Output the (x, y) coordinate of the center of the cell containing the given text.  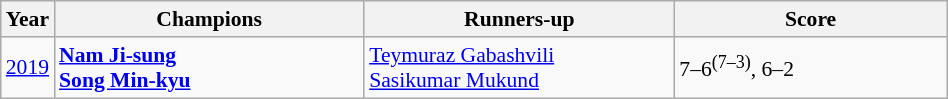
Year (28, 19)
7–6(7–3), 6–2 (810, 68)
Score (810, 19)
Champions (209, 19)
2019 (28, 68)
Nam Ji-sung Song Min-kyu (209, 68)
Teymuraz Gabashvili Sasikumar Mukund (519, 68)
Runners-up (519, 19)
